Return the [X, Y] coordinate for the center point of the cell that contains the specified text.  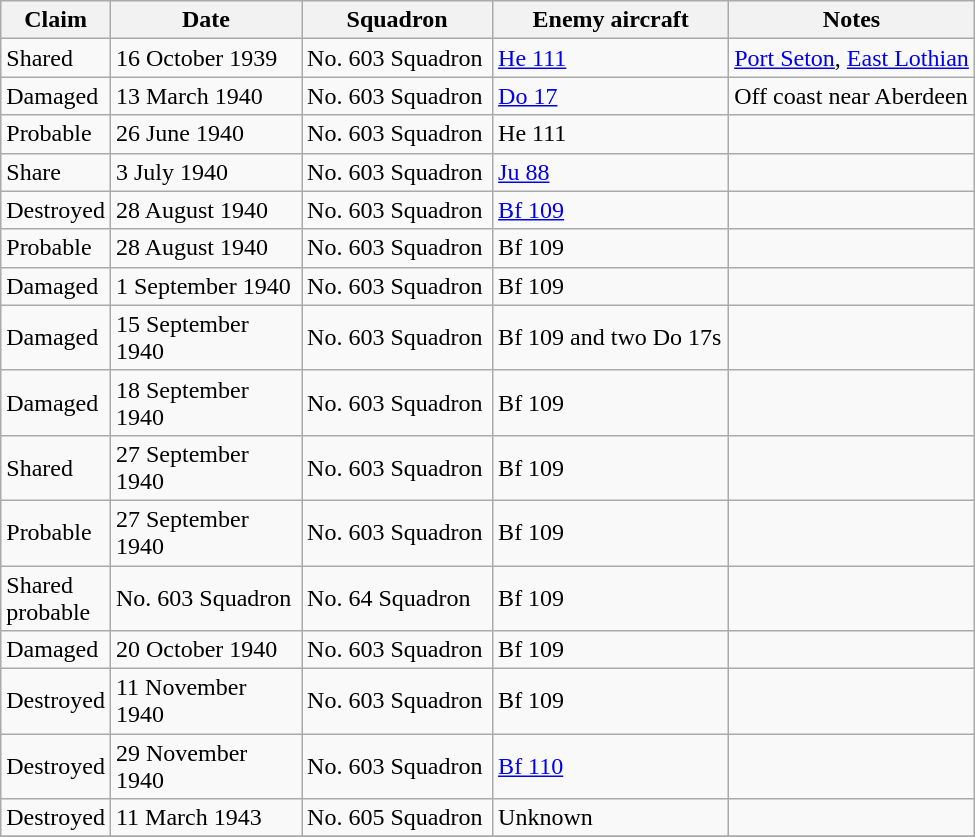
Claim [56, 20]
Ju 88 [611, 172]
11 November 1940 [206, 702]
Bf 110 [611, 766]
1 September 1940 [206, 286]
No. 605 Squadron [398, 818]
Date [206, 20]
Squadron [398, 20]
3 July 1940 [206, 172]
Notes [852, 20]
Do 17 [611, 96]
No. 64 Squadron [398, 598]
Shared probable [56, 598]
Off coast near Aberdeen [852, 96]
Unknown [611, 818]
20 October 1940 [206, 650]
29 November 1940 [206, 766]
Enemy aircraft [611, 20]
13 March 1940 [206, 96]
Port Seton, East Lothian [852, 58]
18 September 1940 [206, 402]
26 June 1940 [206, 134]
Share [56, 172]
Bf 109 and two Do 17s [611, 338]
15 September 1940 [206, 338]
11 March 1943 [206, 818]
16 October 1939 [206, 58]
